Capture the cell that displays the provided text and extract its (X, Y) central coordinate. 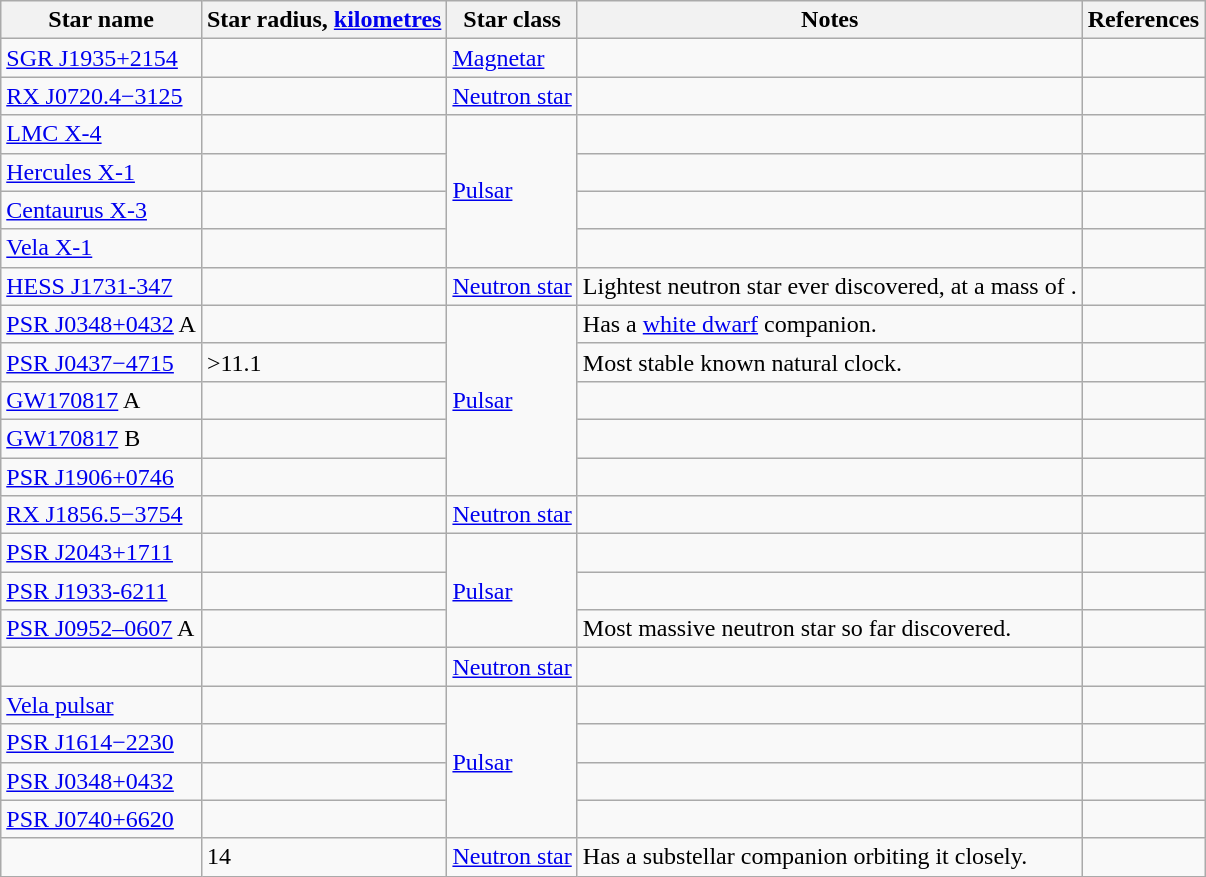
PSR J2043+1711 (102, 553)
PSR J0437−4715 (102, 362)
Has a substellar companion orbiting it closely. (830, 857)
References (1144, 20)
Star radius, kilometres (324, 20)
Star name (102, 20)
Centaurus X-3 (102, 210)
PSR J1614−2230 (102, 743)
>11.1 (324, 362)
Notes (830, 20)
PSR J0348+0432 A (102, 324)
Star class (512, 20)
Vela X-1 (102, 248)
Vela pulsar (102, 705)
SGR J1935+2154 (102, 58)
GW170817 B (102, 438)
PSR J0952–0607 A (102, 629)
GW170817 A (102, 400)
Hercules X-1 (102, 172)
PSR J1933-6211 (102, 591)
Has a white dwarf companion. (830, 324)
RX J1856.5−3754 (102, 515)
Lightest neutron star ever discovered, at a mass of . (830, 286)
RX J0720.4−3125 (102, 96)
PSR J1906+0746 (102, 477)
Most stable known natural clock. (830, 362)
Most massive neutron star so far discovered. (830, 629)
PSR J0348+0432 (102, 781)
HESS J1731-347 (102, 286)
LMC X-4 (102, 134)
PSR J0740+6620 (102, 819)
Magnetar (512, 58)
14 (324, 857)
